For the text-containing cell, return its midpoint in [x, y] coordinate format. 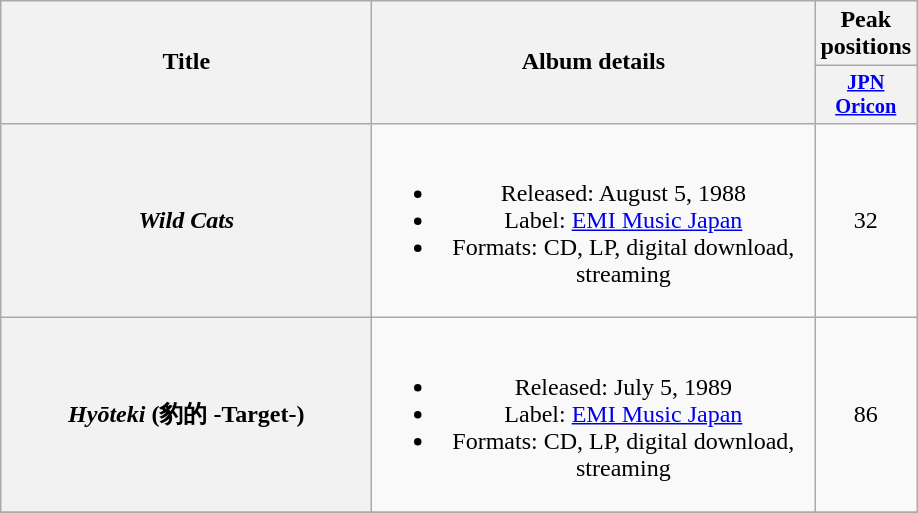
Album details [594, 62]
Wild Cats [186, 220]
Released: August 5, 1988Label: EMI Music JapanFormats: CD, LP, digital download, streaming [594, 220]
Hyōteki (豹的 -Target-) [186, 415]
86 [866, 415]
Released: July 5, 1989Label: EMI Music JapanFormats: CD, LP, digital download, streaming [594, 415]
Title [186, 62]
32 [866, 220]
JPNOricon [866, 95]
Peak positions [866, 34]
